Extract the (x, y) coordinate from the center of the cell holding the provided text.  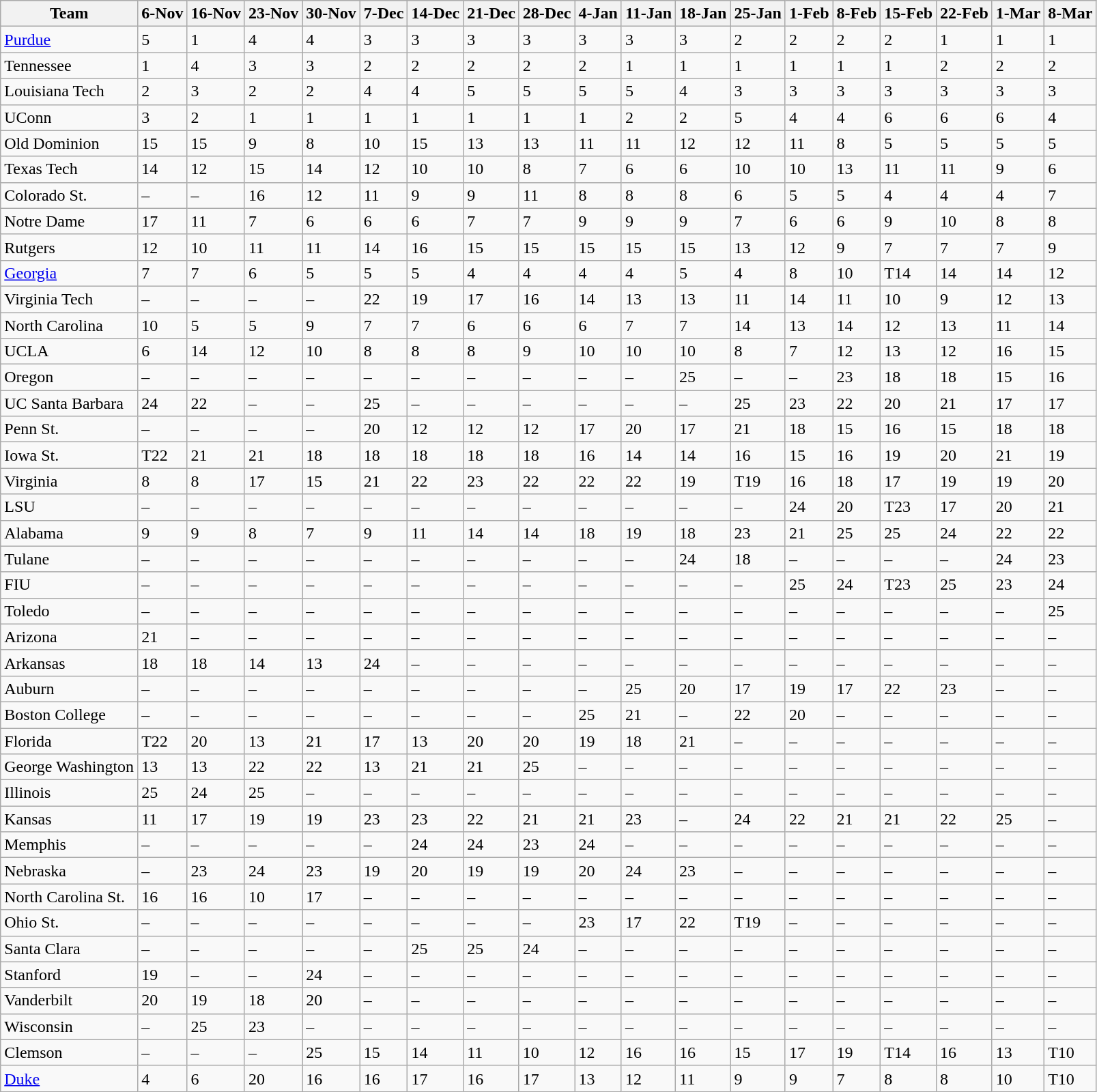
Texas Tech (70, 169)
Louisiana Tech (70, 91)
Tulane (70, 559)
11-Jan (649, 14)
14-Dec (436, 14)
George Washington (70, 767)
UConn (70, 117)
15-Feb (909, 14)
Rutgers (70, 247)
UC Santa Barbara (70, 403)
Illinois (70, 793)
16-Nov (216, 14)
Memphis (70, 845)
21-Dec (491, 14)
Vanderbilt (70, 1001)
8-Mar (1070, 14)
Arizona (70, 637)
25-Jan (758, 14)
FIU (70, 585)
Team (70, 14)
Toledo (70, 611)
7-Dec (384, 14)
Tennessee (70, 66)
30-Nov (331, 14)
North Carolina St. (70, 897)
Penn St. (70, 429)
Wisconsin (70, 1026)
Clemson (70, 1052)
8-Feb (857, 14)
18-Jan (703, 14)
28-Dec (547, 14)
Old Dominion (70, 143)
Virginia Tech (70, 299)
Alabama (70, 533)
North Carolina (70, 326)
Santa Clara (70, 949)
4-Jan (598, 14)
Iowa St. (70, 455)
Auburn (70, 689)
Kansas (70, 819)
UCLA (70, 351)
Virginia (70, 481)
Stanford (70, 975)
Oregon (70, 377)
Nebraska (70, 871)
LSU (70, 507)
Georgia (70, 273)
1-Mar (1018, 14)
23-Nov (273, 14)
Boston College (70, 715)
Purdue (70, 40)
Arkansas (70, 663)
Notre Dame (70, 221)
22-Feb (965, 14)
Colorado St. (70, 195)
Duke (70, 1078)
Florida (70, 741)
6-Nov (162, 14)
1-Feb (809, 14)
Ohio St. (70, 923)
